Extract the (x, y) coordinate from the center of the cell holding the provided text.  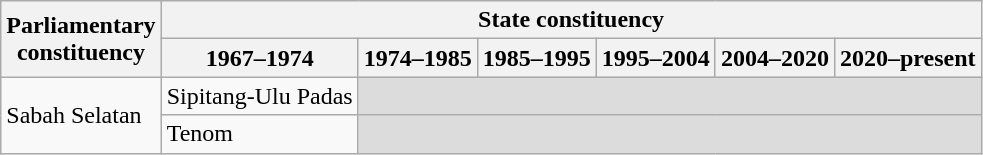
2020–present (908, 58)
Parliamentaryconstituency (81, 39)
1967–1974 (260, 58)
2004–2020 (774, 58)
Tenom (260, 134)
1974–1985 (418, 58)
1995–2004 (656, 58)
Sipitang-Ulu Padas (260, 96)
Sabah Selatan (81, 115)
1985–1995 (536, 58)
State constituency (571, 20)
